Provide the (x, y) coordinate of the cell's center where the given text is located.  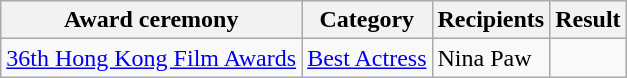
Recipients (491, 20)
Result (588, 20)
36th Hong Kong Film Awards (152, 58)
Category (367, 20)
Award ceremony (152, 20)
Nina Paw (491, 58)
Best Actress (367, 58)
